Locate the cell with the specified text and output its (X, Y) center coordinate. 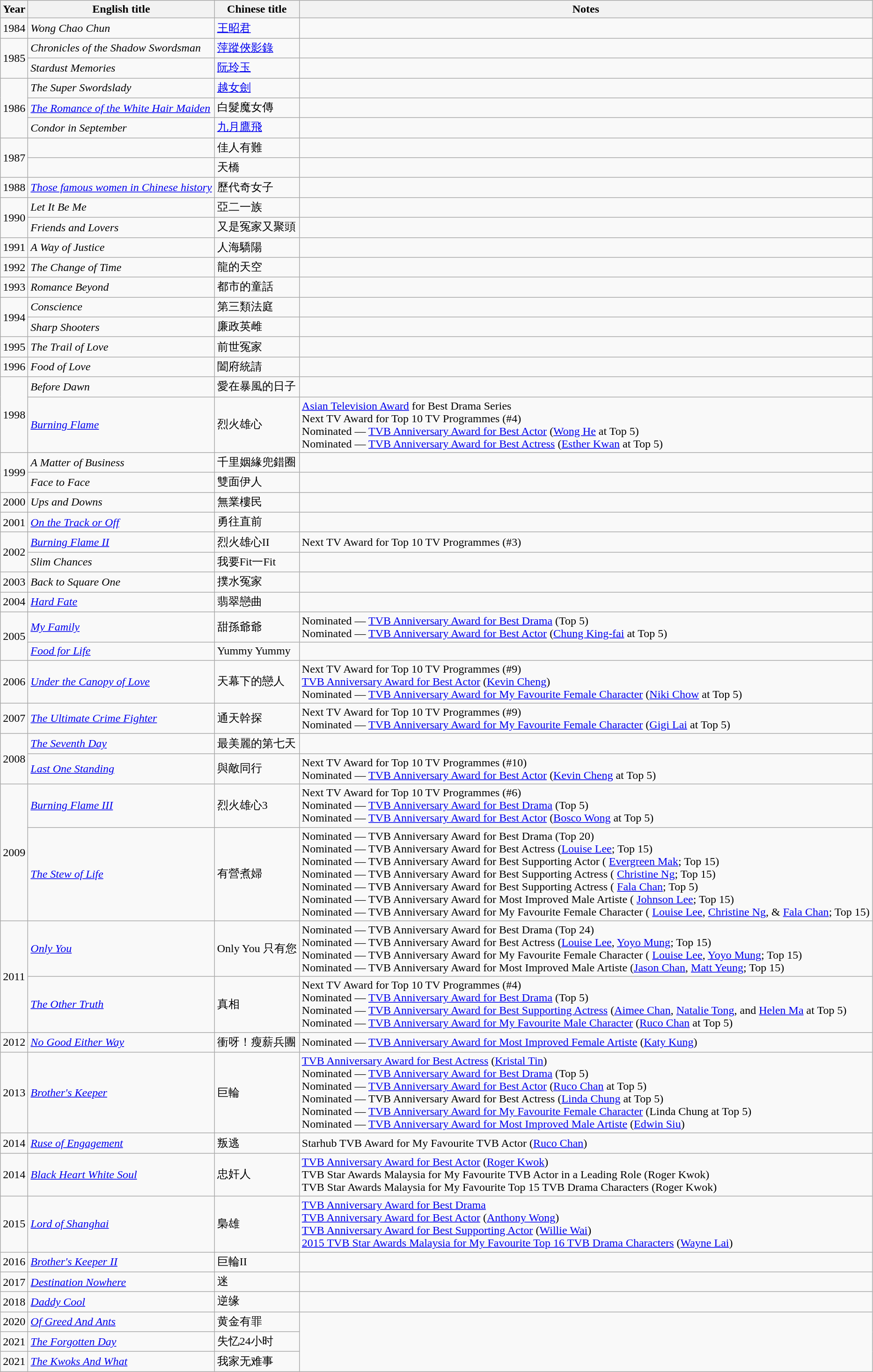
1994 (14, 317)
2012 (14, 1042)
烈火雄心 (257, 425)
A Way of Justice (121, 247)
千里姻緣兜錯圈 (257, 462)
1986 (14, 108)
天幕下的戀人 (257, 682)
巨輪II (257, 1262)
My Family (121, 627)
Only You 只有您 (257, 948)
The Seventh Day (121, 743)
1998 (14, 415)
Under the Canopy of Love (121, 682)
1991 (14, 247)
Lord of Shanghai (121, 1224)
第三類法庭 (257, 307)
都市的童話 (257, 287)
Those famous women in Chinese history (121, 187)
黄金有罪 (257, 1322)
真相 (257, 1005)
烈火雄心3 (257, 806)
失忆24小时 (257, 1342)
衝呀！瘦薪兵團 (257, 1042)
Romance Beyond (121, 287)
1984 (14, 28)
亞二一族 (257, 208)
Daddy Cool (121, 1302)
有營煮婦 (257, 874)
2001 (14, 522)
Next TV Award for Top 10 TV Programmes (#9)Nominated — TVB Anniversary Award for My Favourite Female Character (Gigi Lai at Top 5) (586, 718)
Yummy Yummy (257, 651)
Next TV Award for Top 10 TV Programmes (#3) (586, 542)
廉政英雌 (257, 327)
勇往直前 (257, 522)
Food for Life (121, 651)
翡翠戀曲 (257, 602)
2008 (14, 759)
1990 (14, 217)
甜孫爺爺 (257, 627)
2007 (14, 718)
闔府統請 (257, 367)
忠奸人 (257, 1174)
2004 (14, 602)
通天幹探 (257, 718)
1996 (14, 367)
2015 (14, 1224)
1992 (14, 268)
1988 (14, 187)
Friends and Lovers (121, 227)
1987 (14, 157)
The Romance of the White Hair Maiden (121, 108)
The Kwoks And What (121, 1361)
1993 (14, 287)
Hard Fate (121, 602)
Conscience (121, 307)
Let It Be Me (121, 208)
Condor in September (121, 128)
阮玲玉 (257, 68)
1999 (14, 473)
撲水冤家 (257, 582)
白髮魔女傳 (257, 108)
The Other Truth (121, 1005)
Burning Flame II (121, 542)
No Good Either Way (121, 1042)
2011 (14, 976)
王昭君 (257, 28)
The Forgotten Day (121, 1342)
2013 (14, 1093)
Slim Chances (121, 562)
Destination Nowhere (121, 1282)
萍蹤俠影錄 (257, 48)
Notes (586, 9)
Burning Flame (121, 425)
1995 (14, 347)
2016 (14, 1262)
2020 (14, 1322)
Sharp Shooters (121, 327)
2017 (14, 1282)
無業樓民 (257, 503)
Burning Flame III (121, 806)
雙面伊人 (257, 482)
Food of Love (121, 367)
龍的天空 (257, 268)
與敵同行 (257, 769)
前世冤家 (257, 347)
The Change of Time (121, 268)
Ups and Downs (121, 503)
Wong Chao Chun (121, 28)
Nominated — TVB Anniversary Award for Best Drama (Top 5)Nominated — TVB Anniversary Award for Best Actor (Chung King-fai at Top 5) (586, 627)
Year (14, 9)
天橋 (257, 168)
Ruse of Engagement (121, 1143)
Starhub TVB Award for My Favourite TVB Actor (Ruco Chan) (586, 1143)
最美麗的第七天 (257, 743)
又是冤家又聚頭 (257, 227)
Next TV Award for Top 10 TV Programmes (#10)Nominated — TVB Anniversary Award for Best Actor (Kevin Cheng at Top 5) (586, 769)
The Trail of Love (121, 347)
歷代奇女子 (257, 187)
2000 (14, 503)
Of Greed And Ants (121, 1322)
佳人有難 (257, 148)
The Stew of Life (121, 874)
逆缘 (257, 1302)
2009 (14, 852)
English title (121, 9)
2006 (14, 682)
Black Heart White Soul (121, 1174)
Brother's Keeper (121, 1093)
1985 (14, 58)
我要Fit一Fit (257, 562)
Chinese title (257, 9)
2018 (14, 1302)
迷 (257, 1282)
2002 (14, 552)
2003 (14, 582)
巨輪 (257, 1093)
叛逃 (257, 1143)
越女劍 (257, 88)
A Matter of Business (121, 462)
Chronicles of the Shadow Swordsman (121, 48)
梟雄 (257, 1224)
The Super Swordslady (121, 88)
Nominated — TVB Anniversary Award for Most Improved Female Artiste (Katy Kung) (586, 1042)
2005 (14, 636)
人海驕陽 (257, 247)
On the Track or Off (121, 522)
九月鷹飛 (257, 128)
Face to Face (121, 482)
烈火雄心II (257, 542)
Stardust Memories (121, 68)
愛在暴風的日子 (257, 387)
Brother's Keeper II (121, 1262)
Before Dawn (121, 387)
Back to Square One (121, 582)
Last One Standing (121, 769)
The Ultimate Crime Fighter (121, 718)
我家无难事 (257, 1361)
Only You (121, 948)
